Capture the cell that displays the provided text and extract its (x, y) central coordinate. 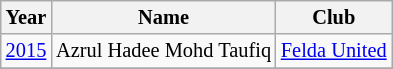
Azrul Hadee Mohd Taufiq (164, 51)
Name (164, 17)
Year (26, 17)
2015 (26, 51)
Felda United (334, 51)
Club (334, 17)
